Provide the [X, Y] coordinate of the cell's center where the given text is located.  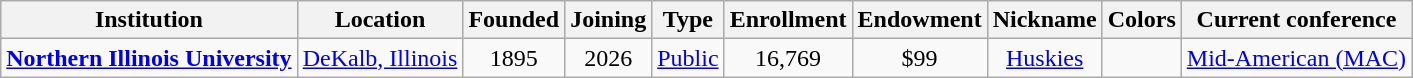
Founded [514, 20]
Joining [608, 20]
Northern Illinois University [149, 58]
Public [688, 58]
Huskies [1044, 58]
1895 [514, 58]
DeKalb, Illinois [380, 58]
Endowment [920, 20]
Institution [149, 20]
Location [380, 20]
Colors [1142, 20]
Enrollment [788, 20]
Nickname [1044, 20]
$99 [920, 58]
Current conference [1296, 20]
16,769 [788, 58]
Type [688, 20]
2026 [608, 58]
Mid-American (MAC) [1296, 58]
